Find where the given text appears and provide that cell's center as (x, y) coordinate. 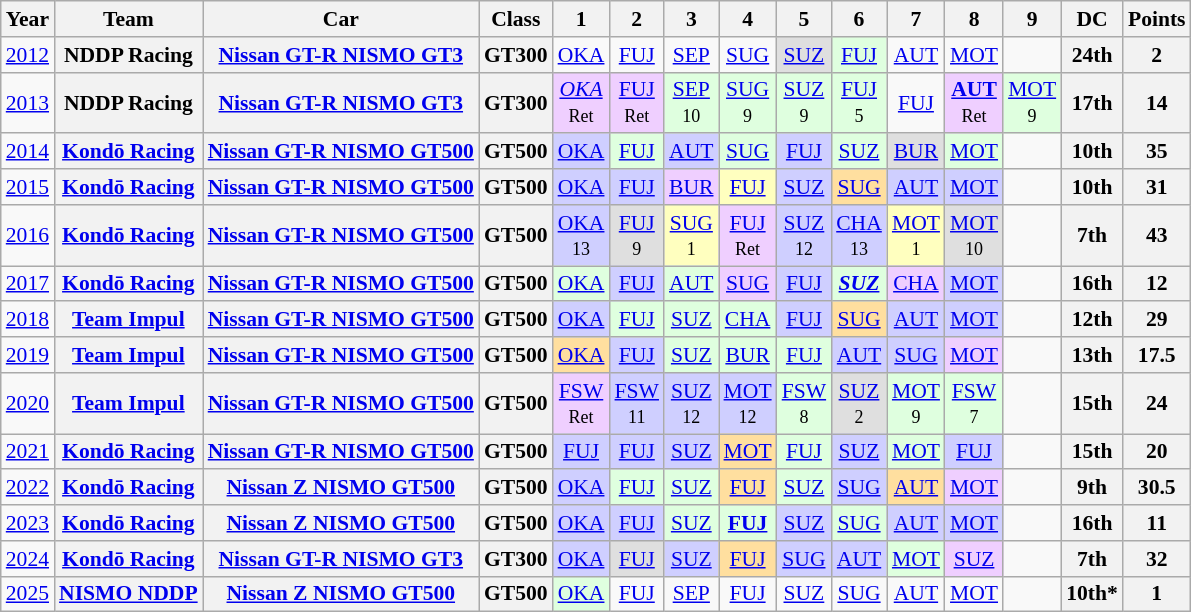
29 (1157, 320)
30.5 (1157, 488)
OKARet (582, 102)
SUZ2 (859, 404)
4 (748, 19)
13th (1092, 355)
OKA13 (582, 236)
Car (341, 19)
MOT10 (974, 236)
32 (1157, 559)
SUG1 (692, 236)
2022 (28, 488)
2013 (28, 102)
17th (1092, 102)
SEP10 (692, 102)
9th (1092, 488)
SUZ9 (804, 102)
AUTRet (974, 102)
35 (1157, 152)
9 (1032, 19)
FSW11 (638, 404)
2017 (28, 284)
12 (1157, 284)
FSWRet (582, 404)
FSW7 (974, 404)
2024 (28, 559)
SUG9 (748, 102)
6 (859, 19)
2025 (28, 594)
2019 (28, 355)
2023 (28, 523)
CHA13 (859, 236)
11 (1157, 523)
2012 (28, 55)
14 (1157, 102)
Points (1157, 19)
5 (804, 19)
2021 (28, 452)
FSW8 (804, 404)
DC (1092, 19)
2016 (28, 236)
43 (1157, 236)
Team (128, 19)
24th (1092, 55)
3 (692, 19)
2020 (28, 404)
Class (516, 19)
2014 (28, 152)
12th (1092, 320)
2018 (28, 320)
2015 (28, 187)
FUJ5 (859, 102)
17.5 (1157, 355)
20 (1157, 452)
8 (974, 19)
FUJ9 (638, 236)
NISMO NDDP (128, 594)
24 (1157, 404)
MOT12 (748, 404)
Year (28, 19)
10th* (1092, 594)
MOT1 (916, 236)
31 (1157, 187)
7 (916, 19)
